Pinpoint the cell where the given text exists, returning its [X, Y] midpoint coordinate. 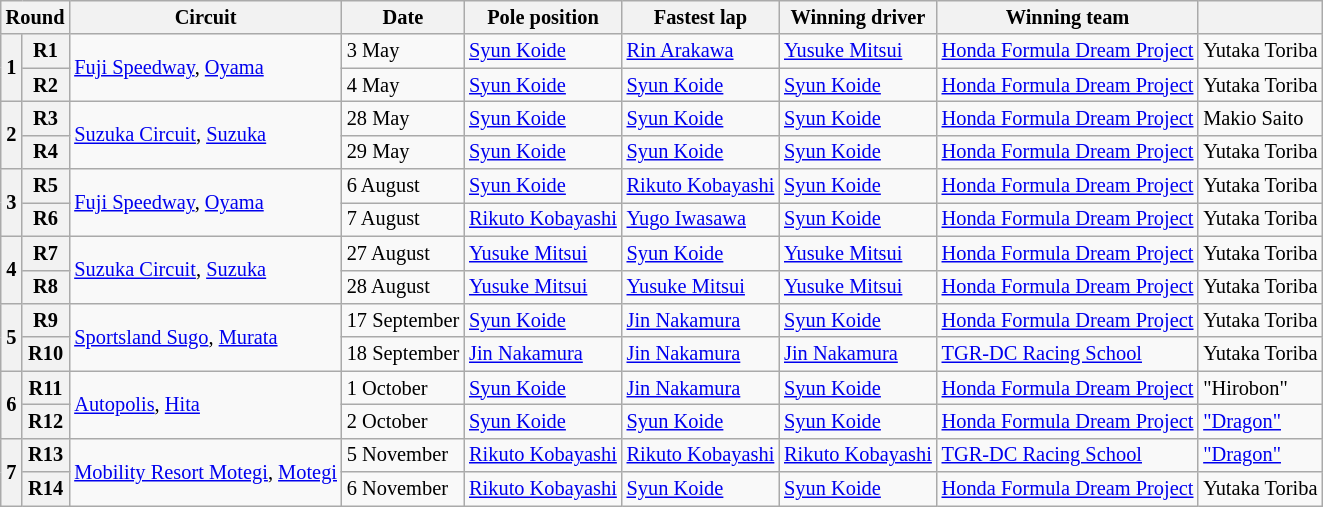
2 [12, 134]
28 August [403, 287]
R4 [46, 152]
R1 [46, 51]
17 September [403, 320]
Fastest lap [701, 17]
R3 [46, 118]
R11 [46, 388]
Winning driver [858, 17]
7 August [403, 219]
R12 [46, 421]
R10 [46, 354]
R6 [46, 219]
Autopolis, Hita [205, 404]
6 August [403, 186]
R8 [46, 287]
18 September [403, 354]
R14 [46, 489]
28 May [403, 118]
Makio Saito [1260, 118]
Circuit [205, 17]
"Hirobon" [1260, 388]
3 May [403, 51]
R9 [46, 320]
Sportsland Sugo, Murata [205, 336]
Date [403, 17]
6 [12, 404]
5 [12, 336]
Mobility Resort Motegi, Motegi [205, 472]
3 [12, 202]
7 [12, 472]
1 [12, 68]
6 November [403, 489]
Yugo Iwasawa [701, 219]
R5 [46, 186]
Rin Arakawa [701, 51]
29 May [403, 152]
R7 [46, 253]
1 October [403, 388]
27 August [403, 253]
2 October [403, 421]
R2 [46, 85]
Pole position [543, 17]
Winning team [1068, 17]
Round [36, 17]
5 November [403, 455]
R13 [46, 455]
4 May [403, 85]
4 [12, 270]
